Detect which cell encompasses the target text, then output its (X, Y) center coordinate. 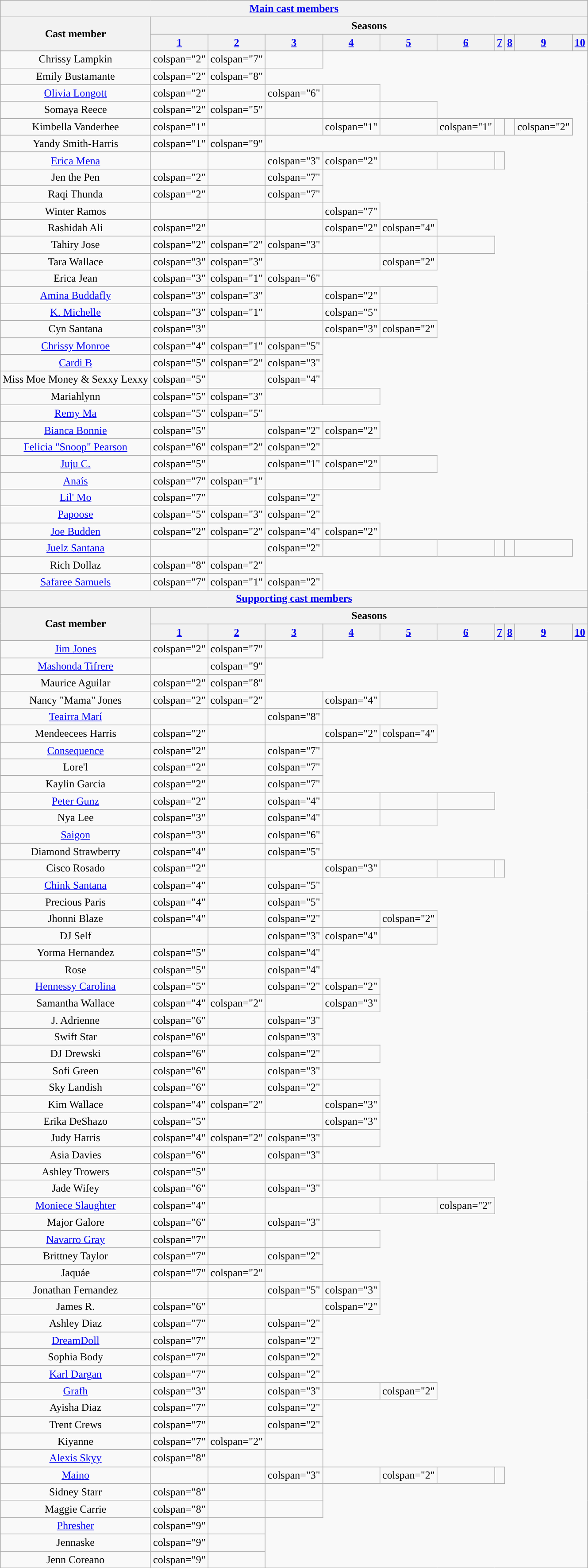
Jaquáe (76, 1273)
Lil' Mo (76, 498)
Lore'l (76, 767)
Moniece Slaughter (76, 1205)
Precious Paris (76, 902)
Consequence (76, 751)
Chrissy Monroe (76, 346)
Kaylin Garcia (76, 784)
Main cast members (294, 9)
Jade Wifey (76, 1189)
Sky Landish (76, 1088)
James R. (76, 1307)
Karl Dargan (76, 1374)
Miss Moe Money & Sexxy Lexxy (76, 379)
Anaís (76, 480)
Jhonni Blaze (76, 919)
Mashonda Tifrere (76, 666)
Nya Lee (76, 818)
DJ Drewski (76, 1054)
Rose (76, 969)
Navarro Gray (76, 1239)
J. Adrienne (76, 1020)
Jonathan Fernandez (76, 1290)
Erika DeShazo (76, 1121)
Sofi Green (76, 1071)
Ashley Diaz (76, 1324)
Jen the Pen (76, 177)
Jenn Coreano (76, 1559)
Jennaske (76, 1542)
Asia Davies (76, 1155)
Cardi B (76, 363)
Maurice Aguilar (76, 683)
Alexis Skyy (76, 1458)
Safaree Samuels (76, 582)
Cyn Santana (76, 329)
Tara Wallace (76, 262)
Chrissy Lampkin (76, 59)
Grafh (76, 1391)
Juelz Santana (76, 548)
Trent Crews (76, 1425)
Maino (76, 1475)
DreamDoll (76, 1340)
Yorma Hernandez (76, 952)
DJ Self (76, 936)
Phresher (76, 1525)
Supporting cast members (294, 599)
Felicia "Snoop" Pearson (76, 447)
Somaya Reece (76, 110)
Hennessy Carolina (76, 986)
Jim Jones (76, 649)
Olivia Longott (76, 93)
Amina Buddafly (76, 295)
Tahiry Jose (76, 245)
Bianca Bonnie (76, 430)
Papoose (76, 515)
Mendeecees Harris (76, 733)
Swift Star (76, 1037)
K. Michelle (76, 312)
Judy Harris (76, 1138)
Joe Budden (76, 531)
Ayisha Diaz (76, 1408)
Rashidah Ali (76, 228)
Saigon (76, 835)
Samantha Wallace (76, 1003)
Cisco Rosado (76, 868)
Remy Ma (76, 413)
Chink Santana (76, 885)
Rich Dollaz (76, 565)
Major Galore (76, 1222)
Teairra Marí (76, 716)
Brittney Taylor (76, 1256)
Juju C. (76, 464)
Raqi Thunda (76, 194)
Mariahlynn (76, 396)
Emily Bustamante (76, 76)
Diamond Strawberry (76, 852)
Kimbella Vanderhee (76, 127)
Maggie Carrie (76, 1509)
Yandy Smith-Harris (76, 143)
Peter Gunz (76, 801)
Sidney Starr (76, 1492)
Erica Jean (76, 279)
Kiyanne (76, 1441)
Winter Ramos (76, 211)
Kim Wallace (76, 1104)
Erica Mena (76, 160)
Nancy "Mama" Jones (76, 700)
Sophia Body (76, 1357)
Ashley Trowers (76, 1172)
